Determine the [X, Y] coordinate at the center of the cell enclosing the given text.  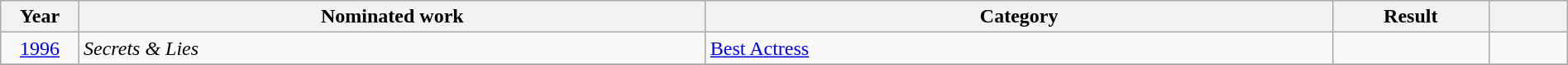
Year [40, 17]
Category [1019, 17]
Nominated work [392, 17]
Best Actress [1019, 48]
Result [1411, 17]
1996 [40, 48]
Secrets & Lies [392, 48]
